Provide the (X, Y) coordinate of the cell's center where the given text is located.  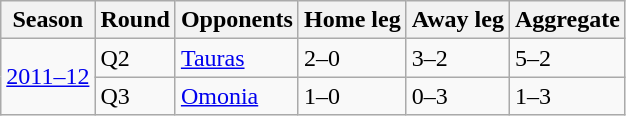
5–2 (567, 58)
Season (48, 20)
Q2 (135, 58)
Opponents (236, 20)
1–3 (567, 96)
Tauras (236, 58)
2011–12 (48, 77)
Omonia (236, 96)
Away leg (458, 20)
Aggregate (567, 20)
Home leg (352, 20)
Q3 (135, 96)
2–0 (352, 58)
Round (135, 20)
0–3 (458, 96)
3–2 (458, 58)
1–0 (352, 96)
